For the text-containing cell, return its midpoint in (x, y) coordinate format. 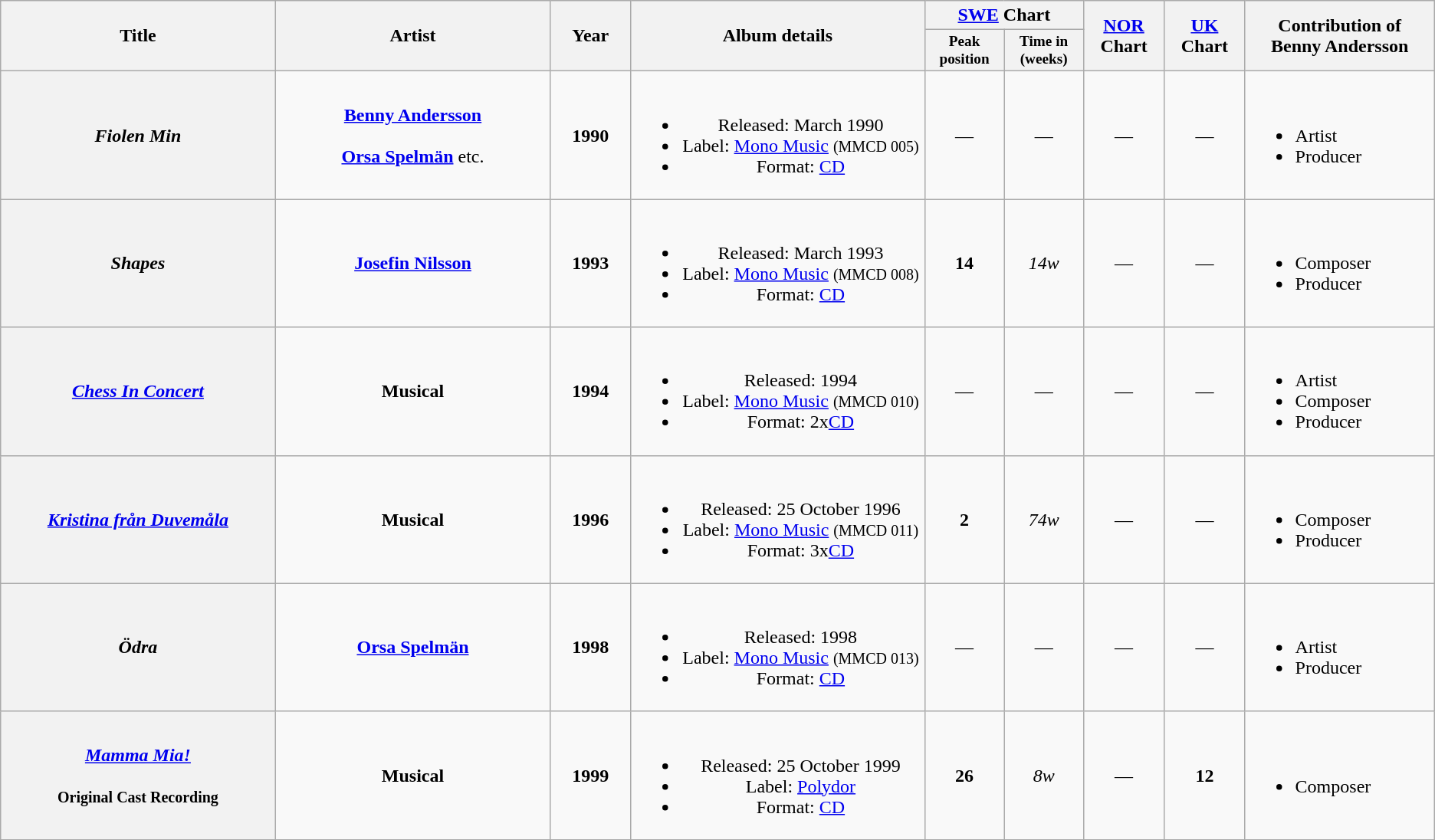
Contribution ofBenny Andersson (1340, 36)
12 (1205, 776)
Kristina från Duvemåla (138, 520)
Title (138, 36)
Released: 1994Label: Mono Music (MMCD 010)Format: 2xCD (778, 391)
26 (964, 776)
74w (1044, 520)
Year (590, 36)
1994 (590, 391)
14w (1044, 264)
Time in(weeks) (1044, 51)
Shapes (138, 264)
1999 (590, 776)
Released: 25 October 1996Label: Mono Music (MMCD 011)Format: 3xCD (778, 520)
Josefin Nilsson (412, 264)
1996 (590, 520)
Released: March 1990Label: Mono Music (MMCD 005)Format: CD (778, 135)
1990 (590, 135)
2 (964, 520)
Chess In Concert (138, 391)
ArtistComposerProducer (1340, 391)
Orsa Spelmän (412, 647)
Composer (1340, 776)
Released: March 1993Label: Mono Music (MMCD 008)Format: CD (778, 264)
1993 (590, 264)
Released: 1998Label: Mono Music (MMCD 013)Format: CD (778, 647)
Mamma Mia!Original Cast Recording (138, 776)
UKChart (1205, 36)
SWE Chart (1004, 15)
Fiolen Min (138, 135)
NORChart (1124, 36)
Peak position (964, 51)
1998 (590, 647)
Album details (778, 36)
Artist (412, 36)
14 (964, 264)
Benny AnderssonOrsa Spelmän etc. (412, 135)
Ödra (138, 647)
Released: 25 October 1999Label: PolydorFormat: CD (778, 776)
8w (1044, 776)
